Return [x, y] of the center of cell containing provided text 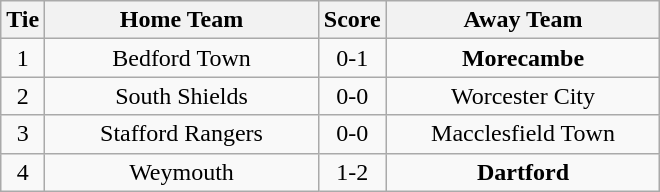
Worcester City [523, 96]
Away Team [523, 20]
Weymouth [182, 172]
2 [23, 96]
Dartford [523, 172]
Stafford Rangers [182, 134]
4 [23, 172]
Score [352, 20]
3 [23, 134]
Macclesfield Town [523, 134]
Home Team [182, 20]
Morecambe [523, 58]
Tie [23, 20]
1 [23, 58]
1-2 [352, 172]
0-1 [352, 58]
South Shields [182, 96]
Bedford Town [182, 58]
